Locate the cell with the specified text and output its [x, y] center coordinate. 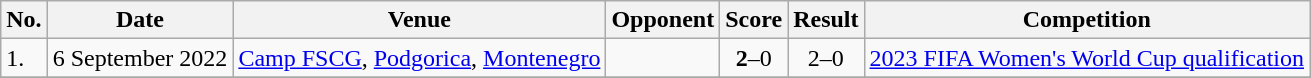
Competition [1087, 20]
Result [826, 20]
Camp FSCG, Podgorica, Montenegro [420, 58]
Score [754, 20]
1. [24, 58]
2023 FIFA Women's World Cup qualification [1087, 58]
6 September 2022 [140, 58]
Venue [420, 20]
Date [140, 20]
Opponent [663, 20]
No. [24, 20]
